Capture the cell that displays the provided text and extract its (X, Y) central coordinate. 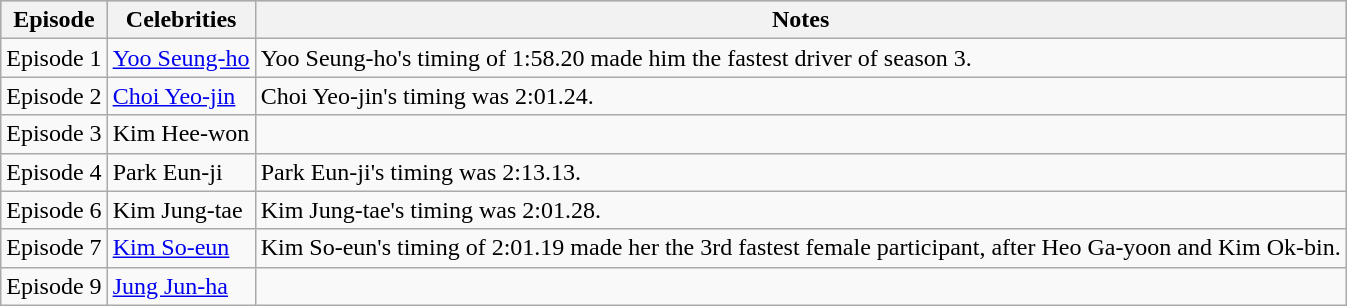
Yoo Seung-ho's timing of 1:58.20 made him the fastest driver of season 3. (800, 58)
Episode 1 (54, 58)
Episode 6 (54, 210)
Episode 7 (54, 248)
Celebrities (181, 20)
Episode 4 (54, 172)
Kim Jung-tae's timing was 2:01.28. (800, 210)
Episode 3 (54, 134)
Choi Yeo-jin's timing was 2:01.24. (800, 96)
Kim So-eun (181, 248)
Episode (54, 20)
Kim Hee-won (181, 134)
Yoo Seung-ho (181, 58)
Kim Jung-tae (181, 210)
Episode 9 (54, 286)
Episode 2 (54, 96)
Jung Jun-ha (181, 286)
Kim So-eun's timing of 2:01.19 made her the 3rd fastest female participant, after Heo Ga-yoon and Kim Ok-bin. (800, 248)
Park Eun-ji (181, 172)
Choi Yeo-jin (181, 96)
Park Eun-ji's timing was 2:13.13. (800, 172)
Notes (800, 20)
